For the text-containing cell, return its midpoint in [x, y] coordinate format. 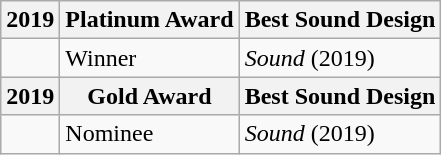
Platinum Award [150, 20]
Nominee [150, 134]
Winner [150, 58]
Gold Award [150, 96]
